For the text-containing cell, return its midpoint in [X, Y] coordinate format. 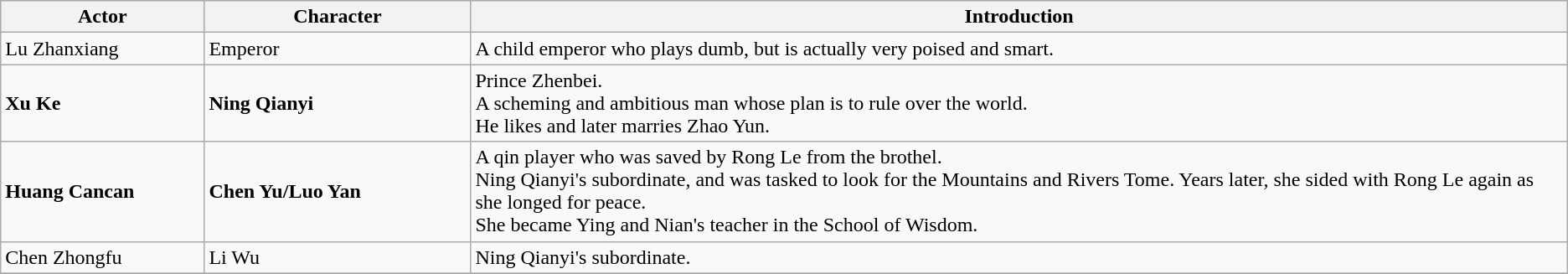
Actor [102, 17]
Prince Zhenbei.A scheming and ambitious man whose plan is to rule over the world.He likes and later marries Zhao Yun. [1019, 103]
Huang Cancan [102, 191]
Lu Zhanxiang [102, 49]
A child emperor who plays dumb, but is actually very poised and smart. [1019, 49]
Character [338, 17]
Li Wu [338, 257]
Introduction [1019, 17]
Emperor [338, 49]
Chen Zhongfu [102, 257]
Ning Qianyi [338, 103]
Xu Ke [102, 103]
Chen Yu/Luo Yan [338, 191]
Ning Qianyi's subordinate. [1019, 257]
